Capture the cell that displays the provided text and extract its (X, Y) central coordinate. 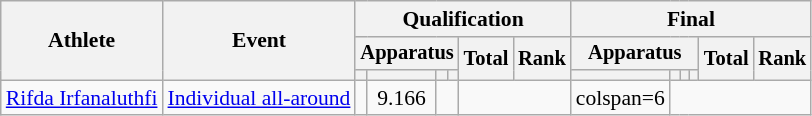
Event (260, 40)
Qualification (462, 19)
colspan=6 (620, 98)
Final (691, 19)
9.166 (402, 98)
Individual all-around (260, 98)
Athlete (82, 40)
Rifda Irfanaluthfi (82, 98)
